For the text-containing cell, return its midpoint in [x, y] coordinate format. 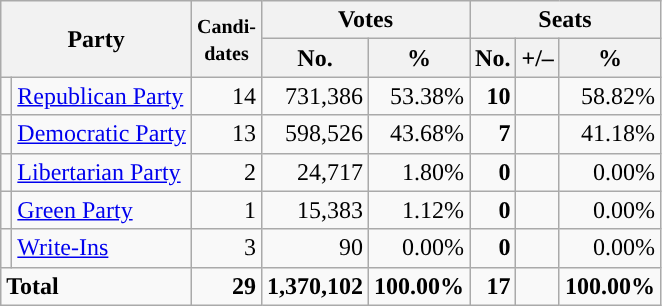
Democratic Party [102, 134]
41.18% [610, 134]
1.80% [420, 172]
Libertarian Party [102, 172]
598,526 [314, 134]
Total [96, 286]
10 [493, 96]
+/– [538, 58]
43.68% [420, 134]
1.12% [420, 210]
17 [493, 286]
1,370,102 [314, 286]
7 [493, 134]
14 [226, 96]
53.38% [420, 96]
Party [96, 39]
Green Party [102, 210]
1 [226, 210]
Republican Party [102, 96]
15,383 [314, 210]
Write-Ins [102, 248]
24,717 [314, 172]
29 [226, 286]
Votes [365, 20]
731,386 [314, 96]
Candi-dates [226, 39]
58.82% [610, 96]
90 [314, 248]
2 [226, 172]
Seats [566, 20]
3 [226, 248]
13 [226, 134]
